Extract the [X, Y] coordinate from the center of the cell holding the provided text.  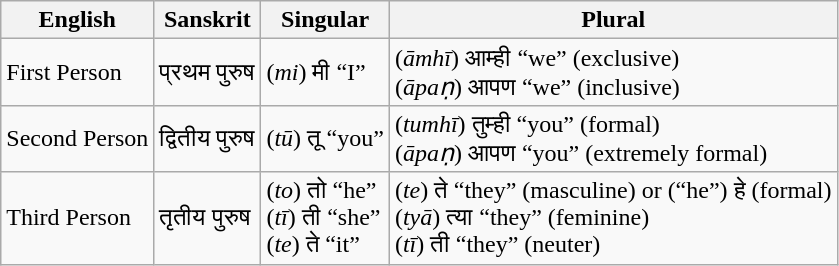
(to) तो “he”(tī) ती “she”(te) ते “it” [326, 218]
First Person [78, 72]
द्वितीय पुरुष [208, 138]
प्रथम पुरुष [208, 72]
Sanskrit [208, 20]
English [78, 20]
Singular [326, 20]
(tumhī) तुम्ही “you” (formal)(āpaṇ) आपण “you” (extremely formal) [613, 138]
(mi) मी “I” [326, 72]
Second Person [78, 138]
(te) ते “they” (masculine) or (“he”) हे (formal)(tyā) त्या “they” (feminine)(tī) ती “they” (neuter) [613, 218]
Plural [613, 20]
Third Person [78, 218]
(āmhī) आम्ही “we” (exclusive)(āpaṇ) आपण “we” (inclusive) [613, 72]
तृतीय पुरुष [208, 218]
(tū) तू “you” [326, 138]
